For the text-containing cell, return its midpoint in [x, y] coordinate format. 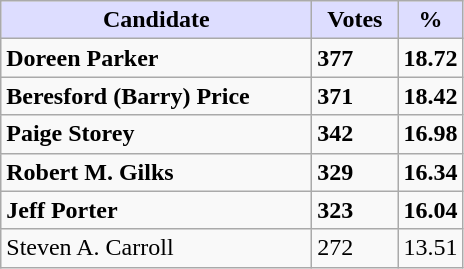
323 [355, 210]
Steven A. Carroll [156, 248]
13.51 [430, 248]
% [430, 20]
Robert M. Gilks [156, 172]
342 [355, 134]
371 [355, 96]
16.98 [430, 134]
18.42 [430, 96]
377 [355, 58]
Doreen Parker [156, 58]
Candidate [156, 20]
Votes [355, 20]
Paige Storey [156, 134]
Jeff Porter [156, 210]
18.72 [430, 58]
329 [355, 172]
Beresford (Barry) Price [156, 96]
16.04 [430, 210]
16.34 [430, 172]
272 [355, 248]
